Identify which cell holds the provided text, then report its [X, Y] central coordinate. 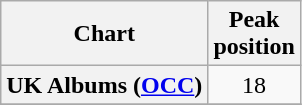
Chart [104, 34]
Peakposition [254, 34]
18 [254, 85]
UK Albums (OCC) [104, 85]
